Output the [X, Y] coordinate of the center of the cell containing the given text.  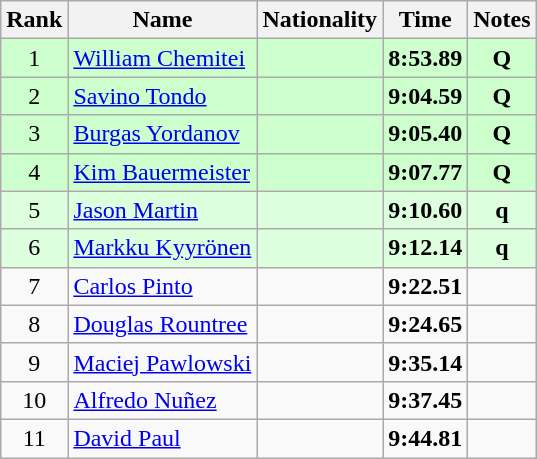
7 [34, 286]
2 [34, 96]
Time [426, 20]
4 [34, 172]
11 [34, 438]
8:53.89 [426, 58]
Notes [502, 20]
9:37.45 [426, 400]
9:12.14 [426, 248]
10 [34, 400]
Rank [34, 20]
9:05.40 [426, 134]
8 [34, 324]
Alfredo Nuñez [162, 400]
Kim Bauermeister [162, 172]
5 [34, 210]
Markku Kyyrönen [162, 248]
Jason Martin [162, 210]
6 [34, 248]
9:24.65 [426, 324]
9:07.77 [426, 172]
9 [34, 362]
9:04.59 [426, 96]
David Paul [162, 438]
Burgas Yordanov [162, 134]
Name [162, 20]
9:35.14 [426, 362]
Douglas Rountree [162, 324]
Maciej Pawlowski [162, 362]
9:10.60 [426, 210]
9:22.51 [426, 286]
Carlos Pinto [162, 286]
9:44.81 [426, 438]
William Chemitei [162, 58]
Nationality [320, 20]
Savino Tondo [162, 96]
1 [34, 58]
3 [34, 134]
